From the cell containing the given text, extract its center point as (X, Y) coordinate. 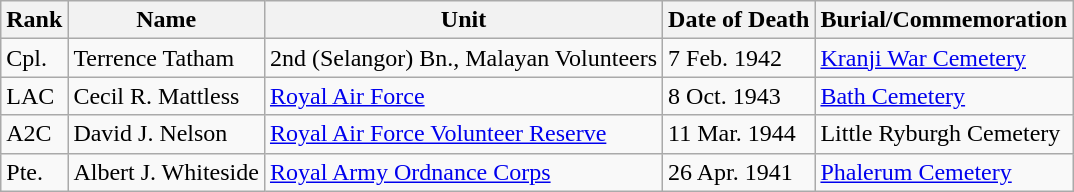
Terrence Tatham (166, 58)
26 Apr. 1941 (739, 172)
Phalerum Cemetery (944, 172)
7 Feb. 1942 (739, 58)
A2C (34, 134)
Name (166, 20)
Royal Army Ordnance Corps (463, 172)
Albert J. Whiteside (166, 172)
LAC (34, 96)
11 Mar. 1944 (739, 134)
David J. Nelson (166, 134)
Cpl. (34, 58)
Royal Air Force Volunteer Reserve (463, 134)
Unit (463, 20)
Little Ryburgh Cemetery (944, 134)
2nd (Selangor) Bn., Malayan Volunteers (463, 58)
Kranji War Cemetery (944, 58)
Pte. (34, 172)
Royal Air Force (463, 96)
Date of Death (739, 20)
8 Oct. 1943 (739, 96)
Bath Cemetery (944, 96)
Rank (34, 20)
Burial/Commemoration (944, 20)
Cecil R. Mattless (166, 96)
